Capture the cell that displays the provided text and extract its (X, Y) central coordinate. 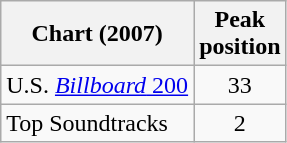
U.S. Billboard 200 (98, 85)
Peakposition (240, 34)
Chart (2007) (98, 34)
Top Soundtracks (98, 123)
33 (240, 85)
2 (240, 123)
